Locate the cell with the specified text and output its (x, y) center coordinate. 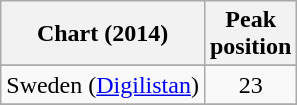
Peak position (250, 34)
Sweden (Digilistan) (103, 85)
Chart (2014) (103, 34)
23 (250, 85)
